Provide the [X, Y] coordinate of the cell's center where the given text is located.  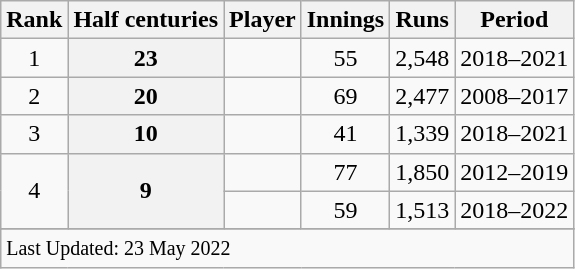
1,339 [422, 134]
41 [345, 134]
2,477 [422, 96]
4 [34, 191]
69 [345, 96]
2,548 [422, 58]
55 [345, 58]
59 [345, 210]
2008–2017 [514, 96]
23 [146, 58]
Runs [422, 20]
1,850 [422, 172]
1,513 [422, 210]
2 [34, 96]
Rank [34, 20]
20 [146, 96]
Half centuries [146, 20]
9 [146, 191]
77 [345, 172]
Period [514, 20]
10 [146, 134]
2018–2022 [514, 210]
Last Updated: 23 May 2022 [288, 248]
1 [34, 58]
Player [263, 20]
2012–2019 [514, 172]
Innings [345, 20]
3 [34, 134]
